Provide the [X, Y] coordinate of the cell's center where the given text is located.  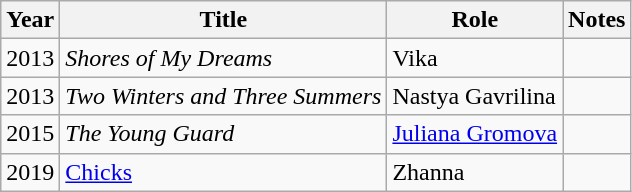
Nastya Gavrilina [475, 96]
Notes [597, 20]
Role [475, 20]
The Young Guard [224, 134]
Year [30, 20]
Chicks [224, 172]
2019 [30, 172]
Title [224, 20]
Shores of My Dreams [224, 58]
Vika [475, 58]
Two Winters and Three Summers [224, 96]
Zhanna [475, 172]
Juliana Gromova [475, 134]
2015 [30, 134]
